For the text-containing cell, return its midpoint in (X, Y) coordinate format. 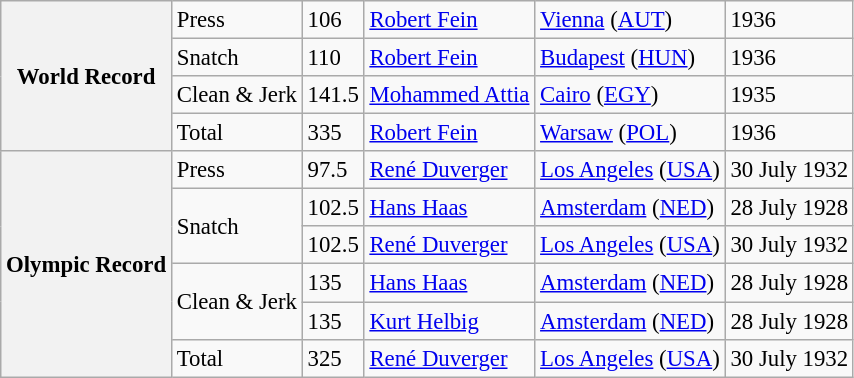
1935 (789, 95)
106 (333, 20)
325 (333, 358)
Olympic Record (86, 264)
97.5 (333, 170)
Warsaw (POL) (630, 133)
Cairo (EGY) (630, 95)
110 (333, 58)
Vienna (AUT) (630, 20)
Mohammed Attia (450, 95)
World Record (86, 76)
Budapest (HUN) (630, 58)
335 (333, 133)
Kurt Helbig (450, 321)
141.5 (333, 95)
